Locate the cell with the specified text and output its [X, Y] center coordinate. 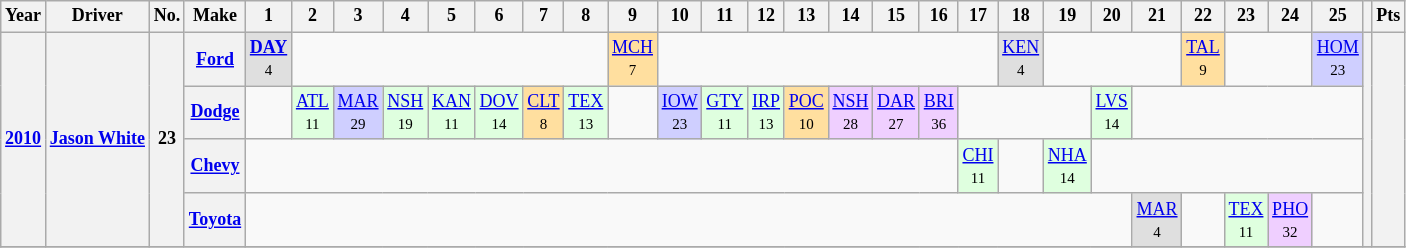
LVS14 [1112, 113]
CLT8 [544, 113]
TEX13 [586, 113]
1 [269, 16]
Driver [97, 16]
14 [850, 16]
NHA14 [1067, 166]
9 [633, 16]
16 [938, 16]
Jason White [97, 140]
MAR4 [1157, 220]
15 [896, 16]
21 [1157, 16]
22 [1203, 16]
3 [358, 16]
Toyota [214, 220]
4 [406, 16]
TAL9 [1203, 59]
5 [452, 16]
2010 [24, 140]
PHO32 [1290, 220]
Ford [214, 59]
Pts [1388, 16]
24 [1290, 16]
No. [166, 16]
11 [725, 16]
DOV14 [499, 113]
ATL11 [313, 113]
Year [24, 16]
POC10 [806, 113]
DAR27 [896, 113]
7 [544, 16]
20 [1112, 16]
8 [586, 16]
Chevy [214, 166]
GTY11 [725, 113]
NSH19 [406, 113]
IRP13 [766, 113]
Dodge [214, 113]
BRI36 [938, 113]
17 [978, 16]
DAY4 [269, 59]
25 [1338, 16]
6 [499, 16]
MAR29 [358, 113]
19 [1067, 16]
KAN11 [452, 113]
13 [806, 16]
10 [680, 16]
CHI11 [978, 166]
12 [766, 16]
2 [313, 16]
18 [1021, 16]
MCH7 [633, 59]
HOM23 [1338, 59]
Make [214, 16]
IOW23 [680, 113]
KEN4 [1021, 59]
TEX11 [1246, 220]
NSH28 [850, 113]
